From the cell containing the given text, extract its center point as (X, Y) coordinate. 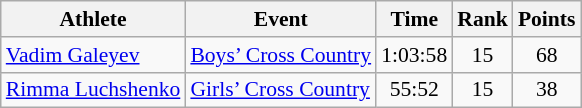
Vadim Galeyev (94, 55)
Time (414, 19)
38 (547, 90)
1:03:58 (414, 55)
68 (547, 55)
Girls’ Cross Country (280, 90)
55:52 (414, 90)
Points (547, 19)
Rank (482, 19)
Event (280, 19)
Rimma Luchshenko (94, 90)
Boys’ Cross Country (280, 55)
Athlete (94, 19)
